Locate the cell with the specified text and output its [x, y] center coordinate. 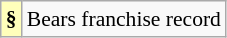
§ [12, 19]
Bears franchise record [124, 19]
